Provide the [x, y] coordinate of the cell's center where the given text is located.  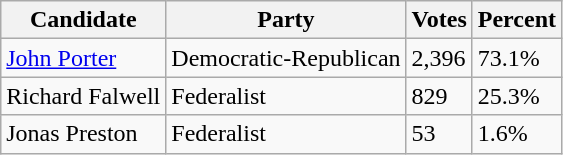
Richard Falwell [84, 96]
John Porter [84, 58]
Percent [516, 20]
2,396 [439, 58]
Candidate [84, 20]
Jonas Preston [84, 134]
829 [439, 96]
Votes [439, 20]
1.6% [516, 134]
25.3% [516, 96]
53 [439, 134]
73.1% [516, 58]
Democratic-Republican [286, 58]
Party [286, 20]
